From the cell containing the given text, extract its center point as [X, Y] coordinate. 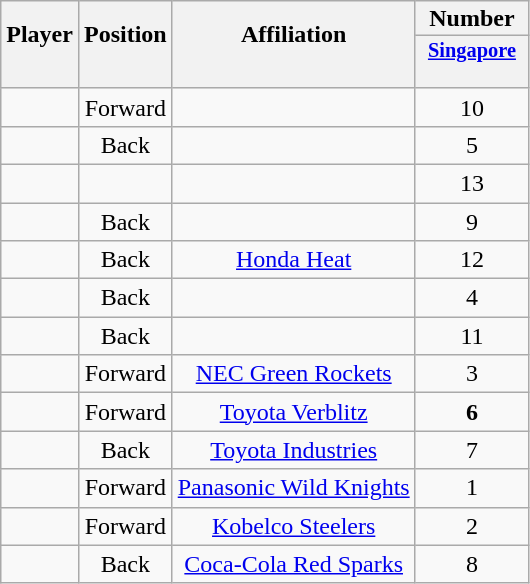
Kobelco Steelers [294, 526]
Singapore [472, 50]
3 [472, 374]
Toyota Industries [294, 450]
Number [472, 18]
1 [472, 488]
13 [472, 183]
5 [472, 145]
NEC Green Rockets [294, 374]
8 [472, 564]
Player [40, 34]
10 [472, 107]
12 [472, 260]
11 [472, 336]
Panasonic Wild Knights [294, 488]
2 [472, 526]
Toyota Verblitz [294, 412]
Affiliation [294, 34]
7 [472, 450]
4 [472, 298]
Coca-Cola Red Sparks [294, 564]
6 [472, 412]
Position [125, 34]
Honda Heat [294, 260]
9 [472, 221]
